Find where the given text appears and provide that cell's center as [X, Y] coordinate. 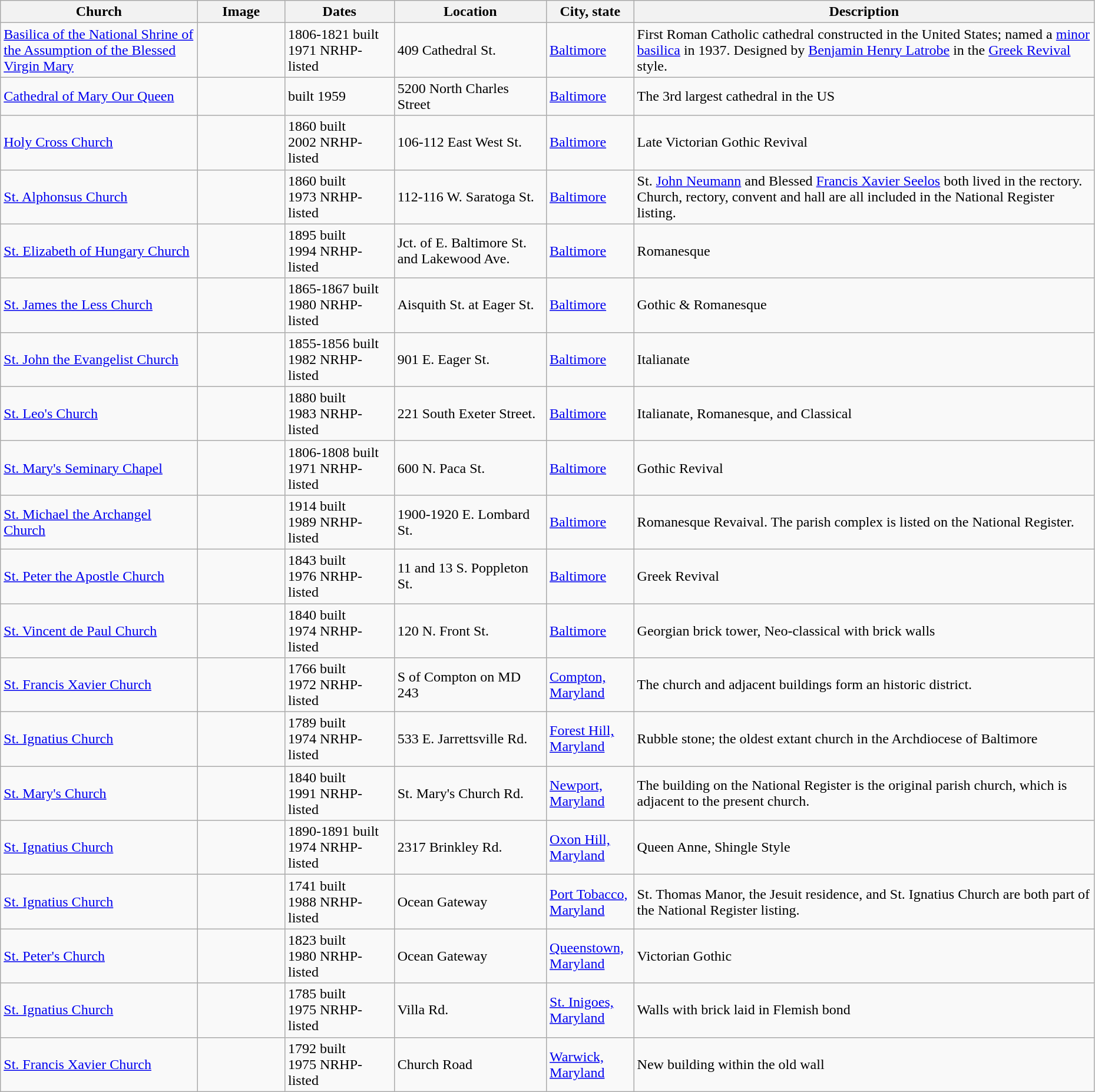
New building within the old wall [864, 1064]
Location [470, 12]
Holy Cross Church [99, 143]
1806-1821 built1971 NRHP-listed [339, 50]
Newport, Maryland [590, 793]
St. Elizabeth of Hungary Church [99, 251]
120 N. Front St. [470, 630]
Aisquith St. at Eager St. [470, 305]
Queen Anne, Shingle Style [864, 848]
St. Thomas Manor, the Jesuit residence, and St. Ignatius Church are both part of the National Register listing. [864, 902]
St. Mary's Church Rd. [470, 793]
Dates [339, 12]
St. Vincent de Paul Church [99, 630]
St. Leo's Church [99, 413]
221 South Exeter Street. [470, 413]
Romanesque [864, 251]
St. John the Evangelist Church [99, 359]
Oxon Hill, Maryland [590, 848]
11 and 13 S. Poppleton St. [470, 576]
533 E. Jarrettsville Rd. [470, 739]
2317 Brinkley Rd. [470, 848]
City, state [590, 12]
Forest Hill, Maryland [590, 739]
St. Alphonsus Church [99, 197]
Warwick, Maryland [590, 1064]
1855-1856 built1982 NRHP-listed [339, 359]
1890-1891 built1974 NRHP-listed [339, 848]
St. Mary's Church [99, 793]
Rubble stone; the oldest extant church in the Archdiocese of Baltimore [864, 739]
Romanesque Revaival. The parish complex is listed on the National Register. [864, 522]
Port Tobacco, Maryland [590, 902]
Gothic & Romanesque [864, 305]
1843 built1976 NRHP-listed [339, 576]
Cathedral of Mary Our Queen [99, 97]
The building on the National Register is the original parish church, which is adjacent to the present church. [864, 793]
St. James the Less Church [99, 305]
Italianate [864, 359]
St. Peter the Apostle Church [99, 576]
Basilica of the National Shrine of the Assumption of the Blessed Virgin Mary [99, 50]
1895 built1994 NRHP-listed [339, 251]
S of Compton on MD 243 [470, 685]
1865-1867 built1980 NRHP-listed [339, 305]
Greek Revival [864, 576]
Late Victorian Gothic Revival [864, 143]
1766 built1972 NRHP-listed [339, 685]
Villa Rd. [470, 1010]
106-112 East West St. [470, 143]
1860 built1973 NRHP-listed [339, 197]
St. Michael the Archangel Church [99, 522]
The church and adjacent buildings form an historic district. [864, 685]
1900-1920 E. Lombard St. [470, 522]
1840 built1991 NRHP-listed [339, 793]
St. Inigoes, Maryland [590, 1010]
5200 North Charles Street [470, 97]
600 N. Paca St. [470, 468]
Church Road [470, 1064]
Church [99, 12]
1741 built1988 NRHP-listed [339, 902]
St. Peter's Church [99, 956]
409 Cathedral St. [470, 50]
1860 built2002 NRHP-listed [339, 143]
112-116 W. Saratoga St. [470, 197]
St. Mary's Seminary Chapel [99, 468]
1840 built1974 NRHP-listed [339, 630]
Compton, Maryland [590, 685]
Victorian Gothic [864, 956]
1914 built1989 NRHP-listed [339, 522]
901 E. Eager St. [470, 359]
built 1959 [339, 97]
Gothic Revival [864, 468]
Image [242, 12]
1806-1808 built1971 NRHP-listed [339, 468]
1789 built1974 NRHP-listed [339, 739]
Walls with brick laid in Flemish bond [864, 1010]
The 3rd largest cathedral in the US [864, 97]
1880 built1983 NRHP-listed [339, 413]
1792 built1975 NRHP-listed [339, 1064]
Queenstown, Maryland [590, 956]
Italianate, Romanesque, and Classical [864, 413]
1785 built1975 NRHP-listed [339, 1010]
1823 built1980 NRHP-listed [339, 956]
Georgian brick tower, Neo-classical with brick walls [864, 630]
Jct. of E. Baltimore St. and Lakewood Ave. [470, 251]
Description [864, 12]
